Return (x, y) of the center of cell containing provided text 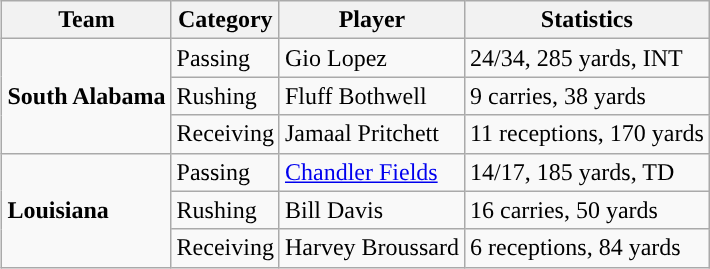
Louisiana (86, 210)
Player (372, 20)
Statistics (586, 20)
24/34, 285 yards, INT (586, 58)
Harvey Broussard (372, 248)
14/17, 185 yards, TD (586, 172)
Fluff Bothwell (372, 96)
9 carries, 38 yards (586, 96)
Gio Lopez (372, 58)
Jamaal Pritchett (372, 134)
Category (225, 20)
11 receptions, 170 yards (586, 134)
6 receptions, 84 yards (586, 248)
Bill Davis (372, 210)
South Alabama (86, 96)
Team (86, 20)
16 carries, 50 yards (586, 210)
Chandler Fields (372, 172)
